Extract the (x, y) coordinate from the center of the cell holding the provided text.  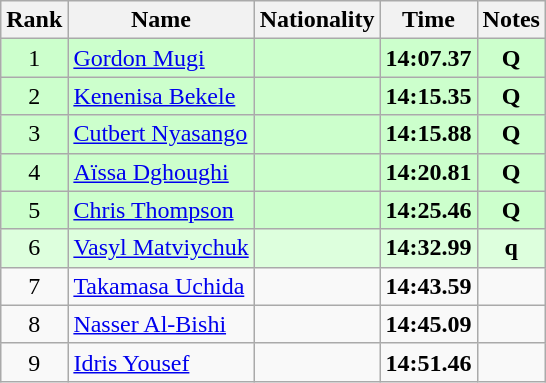
Kenenisa Bekele (161, 96)
Idris Yousef (161, 362)
Nasser Al-Bishi (161, 324)
14:51.46 (428, 362)
Gordon Mugi (161, 58)
Name (161, 20)
14:07.37 (428, 58)
5 (34, 210)
14:15.35 (428, 96)
4 (34, 172)
Rank (34, 20)
14:20.81 (428, 172)
3 (34, 134)
14:25.46 (428, 210)
Notes (511, 20)
14:43.59 (428, 286)
14:15.88 (428, 134)
1 (34, 58)
8 (34, 324)
6 (34, 248)
q (511, 248)
9 (34, 362)
Time (428, 20)
Aïssa Dghoughi (161, 172)
Takamasa Uchida (161, 286)
Vasyl Matviychuk (161, 248)
14:32.99 (428, 248)
14:45.09 (428, 324)
7 (34, 286)
2 (34, 96)
Chris Thompson (161, 210)
Cutbert Nyasango (161, 134)
Nationality (317, 20)
